Search for the cell housing the specified text and yield its [x, y] center coordinate. 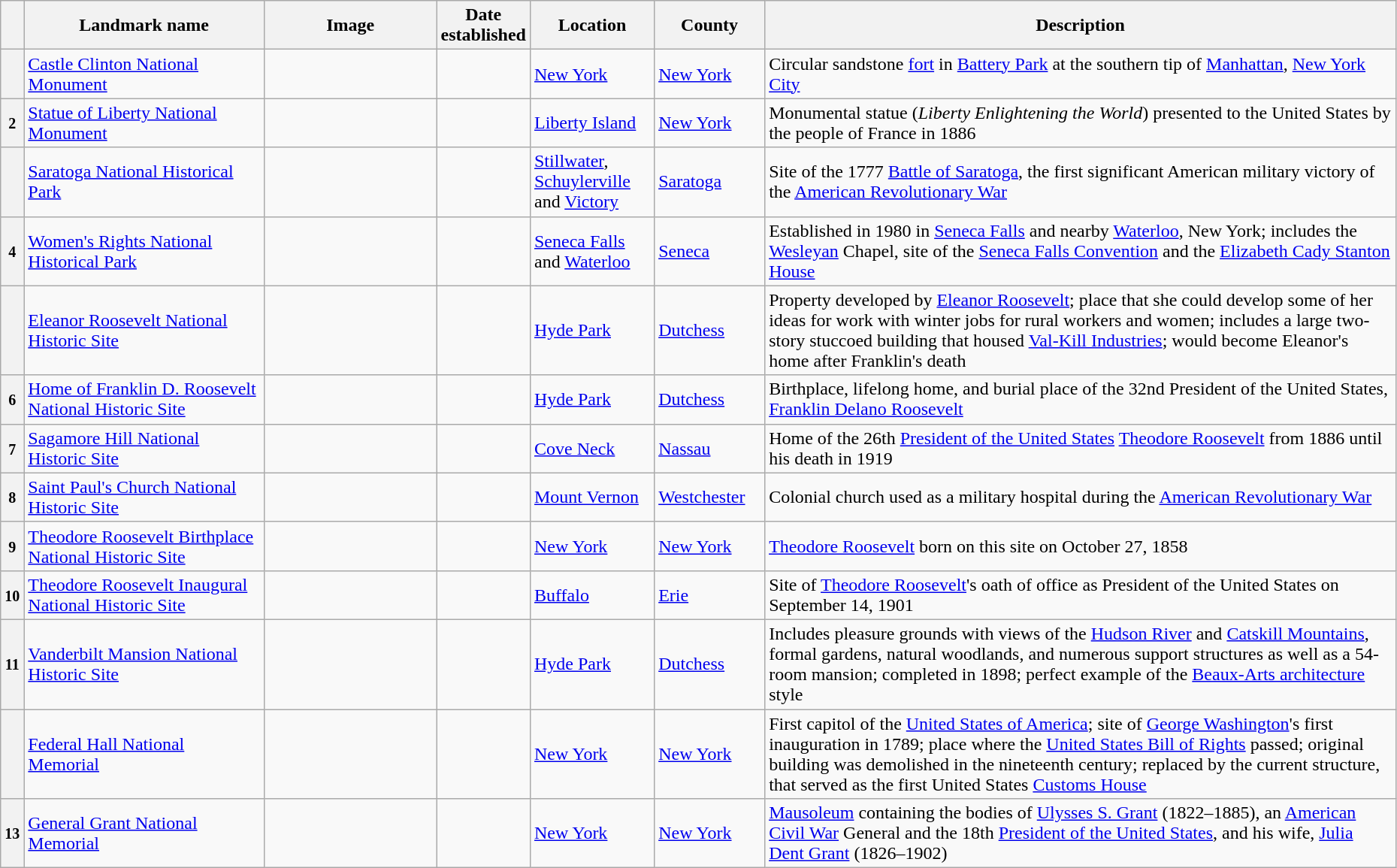
Home of Franklin D. Roosevelt National Historic Site [144, 400]
Erie [709, 595]
Westchester [709, 498]
10 [12, 595]
Saint Paul's Church National Historic Site [144, 498]
Landmark name [144, 26]
2 [12, 123]
11 [12, 664]
Saratoga [709, 182]
6 [12, 400]
General Grant National Memorial [144, 833]
Date established [483, 26]
Women's Rights National Historical Park [144, 251]
Colonial church used as a military hospital during the American Revolutionary War [1081, 498]
Site of Theodore Roosevelt's oath of office as President of the United States on September 14, 1901 [1081, 595]
Theodore Roosevelt born on this site on October 27, 1858 [1081, 546]
Birthplace, lifelong home, and burial place of the 32nd President of the United States, Franklin Delano Roosevelt [1081, 400]
7 [12, 448]
Sagamore Hill National Historic Site [144, 448]
Theodore Roosevelt Birthplace National Historic Site [144, 546]
Seneca [709, 251]
13 [12, 833]
Nassau [709, 448]
Seneca Falls and Waterloo [592, 251]
Cove Neck [592, 448]
Stillwater, Schuylerville and Victory [592, 182]
9 [12, 546]
Theodore Roosevelt Inaugural National Historic Site [144, 595]
8 [12, 498]
Saratoga National Historical Park [144, 182]
Federal Hall National Memorial [144, 755]
Buffalo [592, 595]
Site of the 1777 Battle of Saratoga, the first significant American military victory of the American Revolutionary War [1081, 182]
4 [12, 251]
Home of the 26th President of the United States Theodore Roosevelt from 1886 until his death in 1919 [1081, 448]
Castle Clinton National Monument [144, 74]
Circular sandstone fort in Battery Park at the southern tip of Manhattan, New York City [1081, 74]
Description [1081, 26]
Location [592, 26]
County [709, 26]
Mount Vernon [592, 498]
Eleanor Roosevelt National Historic Site [144, 331]
Image [350, 26]
Vanderbilt Mansion National Historic Site [144, 664]
Monumental statue (Liberty Enlightening the World) presented to the United States by the people of France in 1886 [1081, 123]
Liberty Island [592, 123]
Statue of Liberty National Monument [144, 123]
